Scan for the cell matching the given text and deliver its (X, Y) coordinate at center. 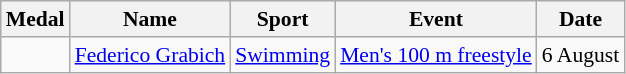
Federico Grabich (150, 55)
Men's 100 m freestyle (436, 55)
Sport (282, 19)
Name (150, 19)
Swimming (282, 55)
6 August (580, 55)
Event (436, 19)
Date (580, 19)
Medal (36, 19)
